Detect which cell encompasses the target text, then output its (x, y) center coordinate. 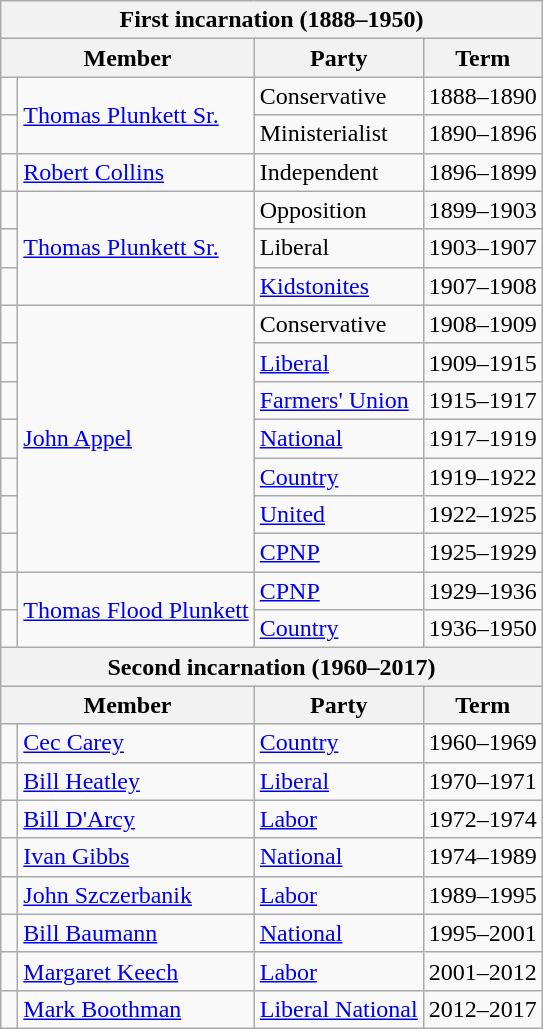
2001–2012 (482, 971)
1995–2001 (482, 933)
John Szczerbanik (136, 895)
Bill Baumann (136, 933)
1974–1989 (482, 857)
1890–1896 (482, 134)
1909–1915 (482, 362)
1925–1929 (482, 553)
Margaret Keech (136, 971)
United (338, 515)
Bill Heatley (136, 781)
1908–1909 (482, 324)
Cec Carey (136, 743)
Robert Collins (136, 172)
1919–1922 (482, 477)
2012–2017 (482, 1009)
1915–1917 (482, 400)
Liberal National (338, 1009)
Opposition (338, 210)
1972–1974 (482, 819)
Ivan Gibbs (136, 857)
Kidstonites (338, 286)
1903–1907 (482, 248)
First incarnation (1888–1950) (272, 20)
Independent (338, 172)
1917–1919 (482, 438)
1960–1969 (482, 743)
John Appel (136, 438)
1888–1890 (482, 96)
1970–1971 (482, 781)
1896–1899 (482, 172)
Bill D'Arcy (136, 819)
1936–1950 (482, 629)
1989–1995 (482, 895)
1907–1908 (482, 286)
Thomas Flood Plunkett (136, 610)
1922–1925 (482, 515)
Second incarnation (1960–2017) (272, 667)
1929–1936 (482, 591)
Farmers' Union (338, 400)
Mark Boothman (136, 1009)
1899–1903 (482, 210)
Ministerialist (338, 134)
